Return [X, Y] of the center of cell containing provided text 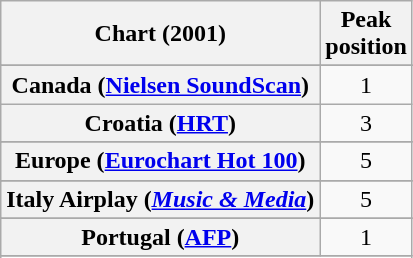
Croatia (HRT) [160, 123]
Italy Airplay (Music & Media) [160, 199]
Peakposition [366, 34]
Portugal (AFP) [160, 237]
Chart (2001) [160, 34]
3 [366, 123]
Canada (Nielsen SoundScan) [160, 85]
Europe (Eurochart Hot 100) [160, 161]
